From the cell containing the given text, extract its center point as [X, Y] coordinate. 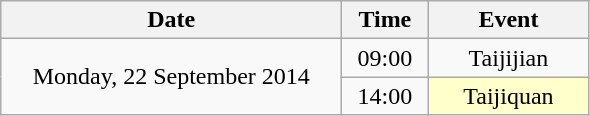
Taijijian [508, 58]
Date [172, 20]
Time [385, 20]
Monday, 22 September 2014 [172, 77]
Event [508, 20]
Taijiquan [508, 96]
09:00 [385, 58]
14:00 [385, 96]
